For the text-containing cell, return its midpoint in [X, Y] coordinate format. 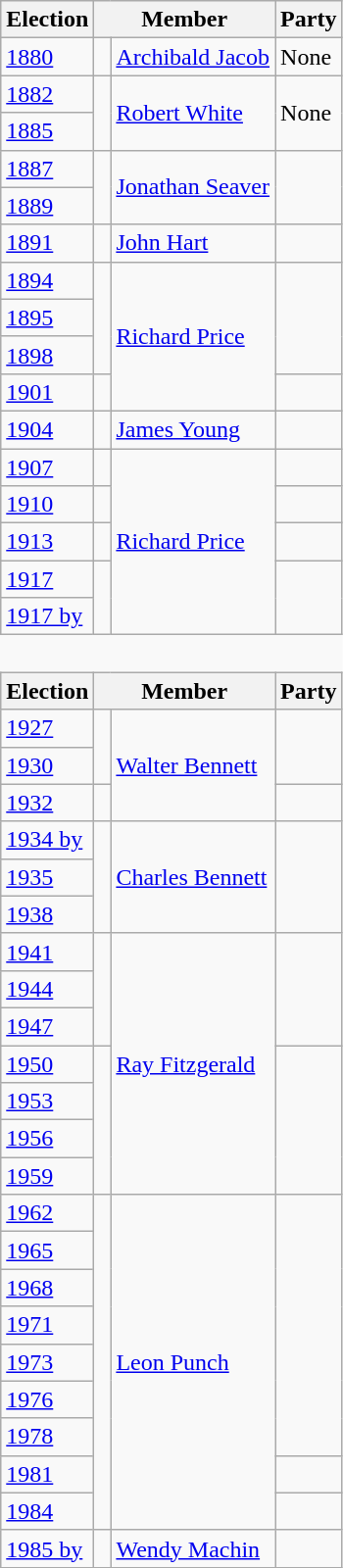
1891 [47, 243]
1927 [47, 728]
1971 [47, 1325]
Leon Punch [193, 1362]
1950 [47, 1063]
1978 [47, 1437]
1947 [47, 1026]
1973 [47, 1362]
1882 [47, 94]
1898 [47, 355]
1935 [47, 877]
Walter Bennett [193, 765]
1932 [47, 803]
1959 [47, 1176]
Ray Fitzgerald [193, 1063]
1985 by [47, 1548]
1968 [47, 1288]
1956 [47, 1139]
1941 [47, 952]
1904 [47, 429]
Jonathan Seaver [193, 187]
1981 [47, 1474]
1894 [47, 280]
1887 [47, 169]
1907 [47, 467]
John Hart [193, 243]
1930 [47, 765]
1917 by [47, 616]
1913 [47, 542]
Wendy Machin [193, 1548]
Robert White [193, 113]
1984 [47, 1511]
Archibald Jacob [193, 57]
1910 [47, 505]
Charles Bennett [193, 877]
1895 [47, 318]
James Young [193, 429]
1880 [47, 57]
1965 [47, 1250]
1917 [47, 579]
1885 [47, 131]
1889 [47, 206]
1901 [47, 392]
1953 [47, 1102]
1934 by [47, 840]
1938 [47, 914]
1962 [47, 1213]
1944 [47, 989]
1976 [47, 1399]
